Identify which cell holds the provided text, then report its [X, Y] central coordinate. 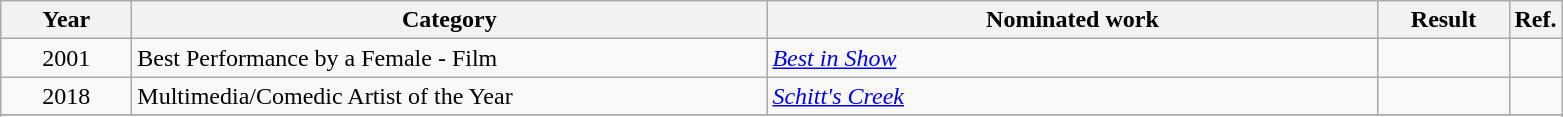
Schitt's Creek [1072, 96]
Best Performance by a Female - Film [450, 58]
2018 [66, 96]
Ref. [1536, 20]
Best in Show [1072, 58]
2001 [66, 58]
Category [450, 20]
Multimedia/Comedic Artist of the Year [450, 96]
Nominated work [1072, 20]
Year [66, 20]
Result [1444, 20]
